Determine the (x, y) coordinate at the center of the cell enclosing the given text.  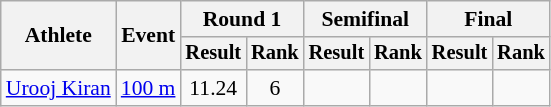
100 m (148, 88)
11.24 (213, 88)
Athlete (58, 36)
6 (275, 88)
Round 1 (242, 19)
Semifinal (366, 19)
Event (148, 36)
Urooj Kiran (58, 88)
Final (488, 19)
